Find where the given text appears and provide that cell's center as (x, y) coordinate. 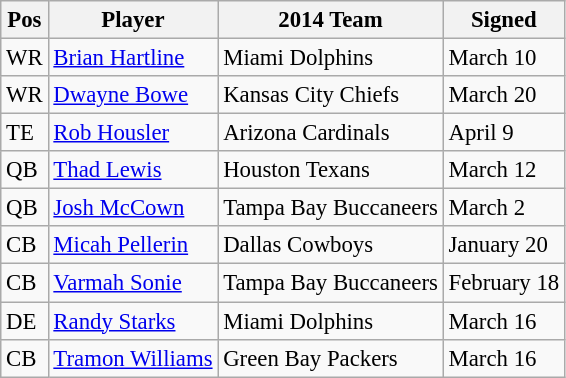
Tramon Williams (133, 358)
April 9 (504, 133)
March 12 (504, 170)
Dallas Cowboys (330, 245)
January 20 (504, 245)
TE (24, 133)
Green Bay Packers (330, 358)
Dwayne Bowe (133, 95)
March 2 (504, 208)
Player (133, 20)
Randy Starks (133, 321)
Pos (24, 20)
DE (24, 321)
Signed (504, 20)
Micah Pellerin (133, 245)
March 20 (504, 95)
2014 Team (330, 20)
Kansas City Chiefs (330, 95)
Arizona Cardinals (330, 133)
Josh McCown (133, 208)
February 18 (504, 283)
Varmah Sonie (133, 283)
Rob Housler (133, 133)
Brian Hartline (133, 58)
March 10 (504, 58)
Thad Lewis (133, 170)
Houston Texans (330, 170)
